Detect which cell encompasses the target text, then output its [x, y] center coordinate. 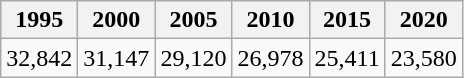
1995 [40, 20]
26,978 [270, 58]
2015 [347, 20]
25,411 [347, 58]
23,580 [424, 58]
2020 [424, 20]
31,147 [116, 58]
32,842 [40, 58]
2010 [270, 20]
2000 [116, 20]
2005 [194, 20]
29,120 [194, 58]
